Detect which cell encompasses the target text, then output its (X, Y) center coordinate. 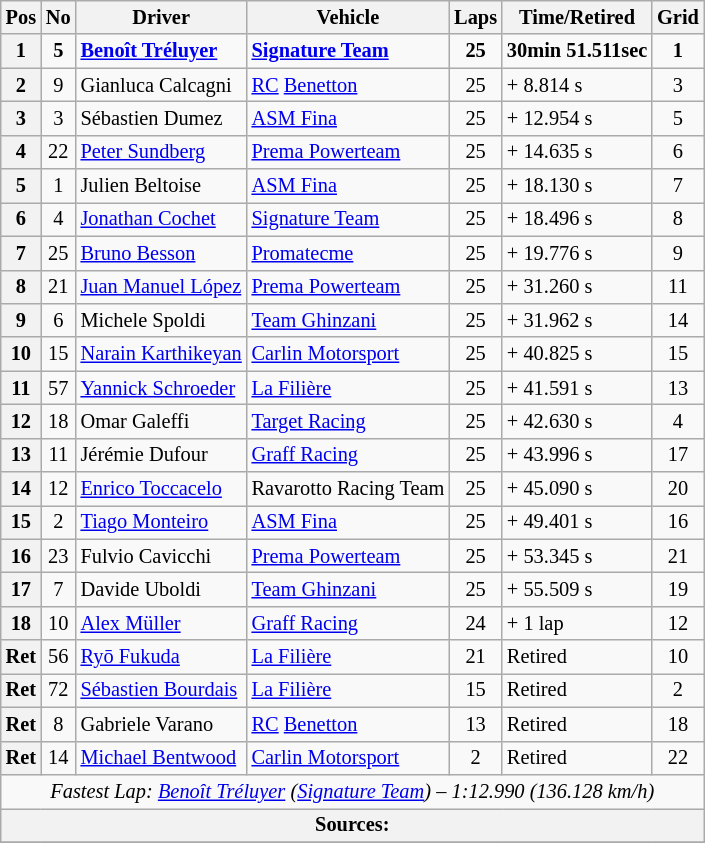
20 (678, 489)
Davide Uboldi (162, 589)
+ 43.996 s (577, 455)
+ 41.591 s (577, 388)
Jérémie Dufour (162, 455)
+ 31.260 s (577, 287)
+ 19.776 s (577, 253)
Laps (476, 17)
Alex Müller (162, 623)
+ 42.630 s (577, 421)
Driver (162, 17)
+ 14.635 s (577, 152)
Fastest Lap: Benoît Tréluyer (Signature Team) – 1:12.990 (136.128 km/h) (352, 791)
+ 40.825 s (577, 354)
Sébastien Bourdais (162, 690)
Peter Sundberg (162, 152)
Enrico Toccacelo (162, 489)
+ 49.401 s (577, 522)
19 (678, 589)
+ 55.509 s (577, 589)
+ 1 lap (577, 623)
Time/Retired (577, 17)
Juan Manuel López (162, 287)
23 (58, 556)
Sources: (352, 825)
Sébastien Dumez (162, 118)
Target Racing (348, 421)
Tiago Monteiro (162, 522)
30min 51.511sec (577, 51)
Ryō Fukuda (162, 657)
Michele Spoldi (162, 320)
Ravarotto Racing Team (348, 489)
24 (476, 623)
+ 53.345 s (577, 556)
Jonathan Cochet (162, 219)
Michael Bentwood (162, 758)
+ 18.496 s (577, 219)
No (58, 17)
Yannick Schroeder (162, 388)
57 (58, 388)
+ 18.130 s (577, 186)
Narain Karthikeyan (162, 354)
Pos (21, 17)
Vehicle (348, 17)
Gabriele Varano (162, 724)
Benoît Tréluyer (162, 51)
Promatecme (348, 253)
+ 12.954 s (577, 118)
Gianluca Calcagni (162, 85)
+ 45.090 s (577, 489)
Julien Beltoise (162, 186)
72 (58, 690)
Omar Galeffi (162, 421)
Fulvio Cavicchi (162, 556)
Bruno Besson (162, 253)
Grid (678, 17)
+ 8.814 s (577, 85)
+ 31.962 s (577, 320)
56 (58, 657)
